Return the (X, Y) coordinate for the center point of the cell that contains the specified text.  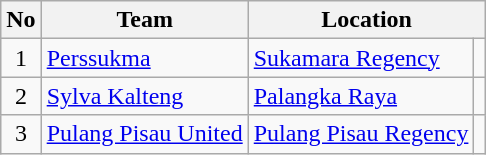
Team (144, 20)
No (21, 20)
Location (366, 20)
2 (21, 96)
Sylva Kalteng (144, 96)
1 (21, 58)
Palangka Raya (361, 96)
Perssukma (144, 58)
Sukamara Regency (361, 58)
3 (21, 134)
Pulang Pisau Regency (361, 134)
Pulang Pisau United (144, 134)
